Return the [X, Y] coordinate for the center point of the cell that contains the specified text.  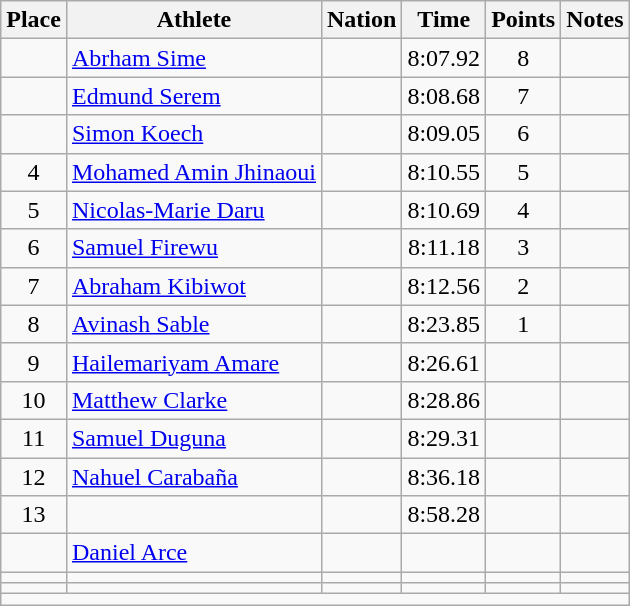
9 [34, 362]
Abraham Kibiwot [194, 286]
Samuel Firewu [194, 248]
Notes [595, 20]
Nahuel Carabaña [194, 477]
1 [524, 324]
8:08.68 [444, 96]
11 [34, 438]
Avinash Sable [194, 324]
8:28.86 [444, 400]
Mohamed Amin Jhinaoui [194, 172]
8:11.18 [444, 248]
Nicolas-Marie Daru [194, 210]
8:23.85 [444, 324]
Abrham Sime [194, 58]
13 [34, 515]
8:07.92 [444, 58]
Points [524, 20]
8:10.55 [444, 172]
Daniel Arce [194, 553]
Samuel Duguna [194, 438]
Athlete [194, 20]
2 [524, 286]
Simon Koech [194, 134]
8:26.61 [444, 362]
Nation [361, 20]
8:12.56 [444, 286]
8:36.18 [444, 477]
Edmund Serem [194, 96]
Place [34, 20]
8:09.05 [444, 134]
8:58.28 [444, 515]
10 [34, 400]
12 [34, 477]
Matthew Clarke [194, 400]
3 [524, 248]
8:29.31 [444, 438]
Time [444, 20]
8:10.69 [444, 210]
Hailemariyam Amare [194, 362]
